Determine the [x, y] coordinate at the center of the cell enclosing the given text.  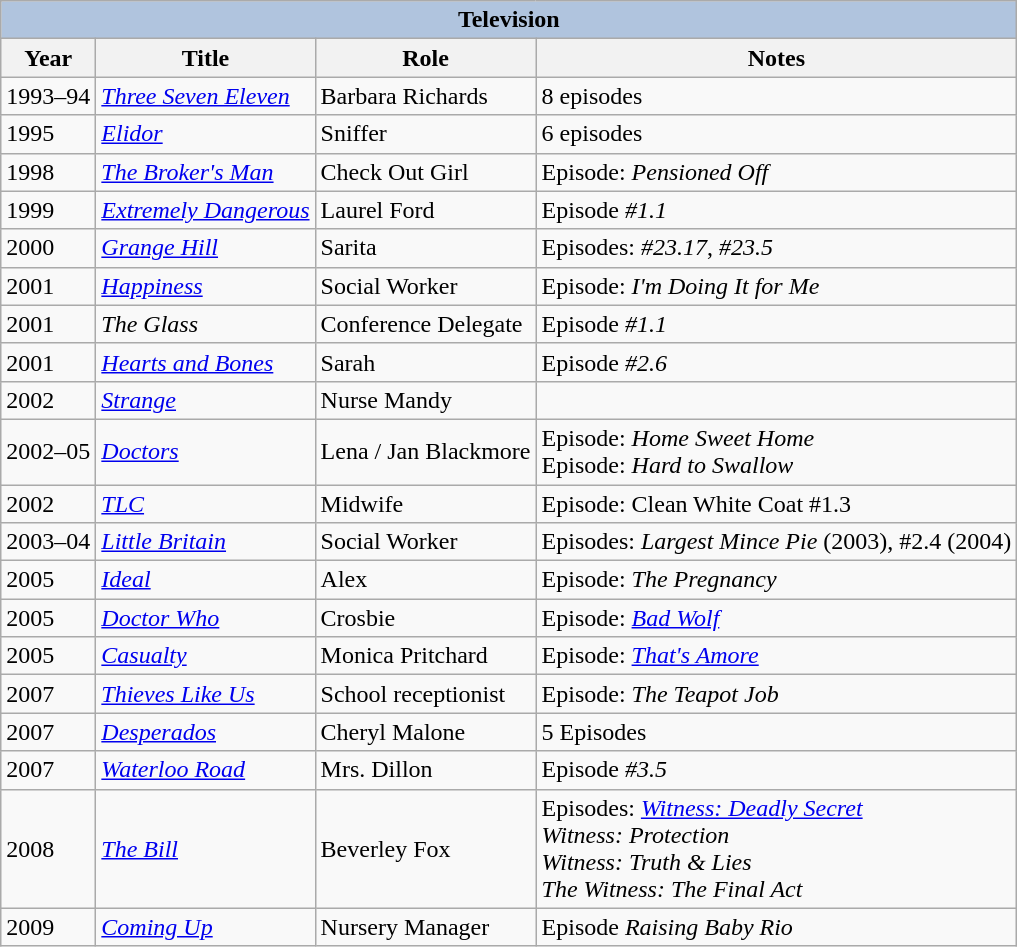
Alex [426, 580]
Desperados [206, 732]
The Bill [206, 848]
1998 [48, 172]
Sniffer [426, 134]
2002–05 [48, 452]
2000 [48, 248]
Elidor [206, 134]
Title [206, 58]
Conference Delegate [426, 324]
Episode #2.6 [776, 362]
Laurel Ford [426, 210]
Nursery Manager [426, 927]
Mrs. Dillon [426, 770]
Year [48, 58]
Lena / Jan Blackmore [426, 452]
Sarah [426, 362]
Doctors [206, 452]
Midwife [426, 503]
Nurse Mandy [426, 400]
Thieves Like Us [206, 694]
Casualty [206, 656]
Episode: Home Sweet HomeEpisode: Hard to Swallow [776, 452]
1993–94 [48, 96]
Episode: Pensioned Off [776, 172]
Crosbie [426, 618]
The Broker's Man [206, 172]
5 Episodes [776, 732]
Episode: I'm Doing It for Me [776, 286]
Episode #3.5 [776, 770]
Notes [776, 58]
TLC [206, 503]
Sarita [426, 248]
Role [426, 58]
8 episodes [776, 96]
2008 [48, 848]
Monica Pritchard [426, 656]
1995 [48, 134]
Episode Raising Baby Rio [776, 927]
Episode: Bad Wolf [776, 618]
2003–04 [48, 542]
Beverley Fox [426, 848]
Hearts and Bones [206, 362]
Ideal [206, 580]
Episode: That's Amore [776, 656]
The Glass [206, 324]
Extremely Dangerous [206, 210]
2009 [48, 927]
6 episodes [776, 134]
Three Seven Eleven [206, 96]
Episodes: Largest Mince Pie (2003), #2.4 (2004) [776, 542]
Little Britain [206, 542]
Grange Hill [206, 248]
Happiness [206, 286]
Episode: The Pregnancy [776, 580]
Episode: The Teapot Job [776, 694]
Episode: Clean White Coat #1.3 [776, 503]
Episodes: Witness: Deadly SecretWitness: ProtectionWitness: Truth & LiesThe Witness: The Final Act [776, 848]
Television [509, 20]
Episodes: #23.17, #23.5 [776, 248]
School receptionist [426, 694]
Strange [206, 400]
Coming Up [206, 927]
Barbara Richards [426, 96]
1999 [48, 210]
Cheryl Malone [426, 732]
Check Out Girl [426, 172]
Doctor Who [206, 618]
Waterloo Road [206, 770]
